Detect which cell encompasses the target text, then output its (X, Y) center coordinate. 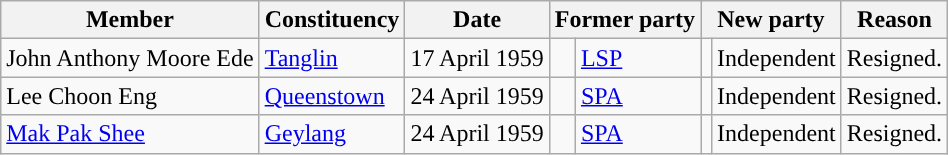
Former party (624, 20)
Lee Choon Eng (130, 96)
New party (770, 20)
17 April 1959 (477, 58)
Reason (894, 20)
Geylang (332, 134)
LSP (638, 58)
Mak Pak Shee (130, 134)
Tanglin (332, 58)
John Anthony Moore Ede (130, 58)
Constituency (332, 20)
Queenstown (332, 96)
Date (477, 20)
Member (130, 20)
